Detect which cell encompasses the target text, then output its (x, y) center coordinate. 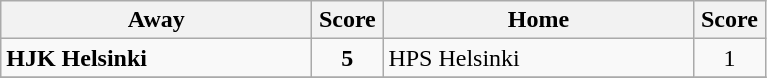
HPS Helsinki (538, 58)
HJK Helsinki (156, 58)
Away (156, 20)
Home (538, 20)
5 (348, 58)
1 (730, 58)
